Identify which cell holds the provided text, then report its (X, Y) central coordinate. 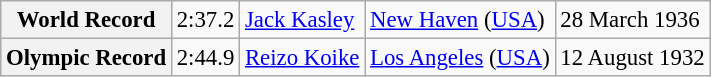
Jack Kasley (302, 20)
28 March 1936 (632, 20)
12 August 1932 (632, 58)
Reizo Koike (302, 58)
Olympic Record (86, 58)
Los Angeles (USA) (460, 58)
World Record (86, 20)
2:44.9 (205, 58)
2:37.2 (205, 20)
New Haven (USA) (460, 20)
